From the cell containing the given text, extract its center point as [X, Y] coordinate. 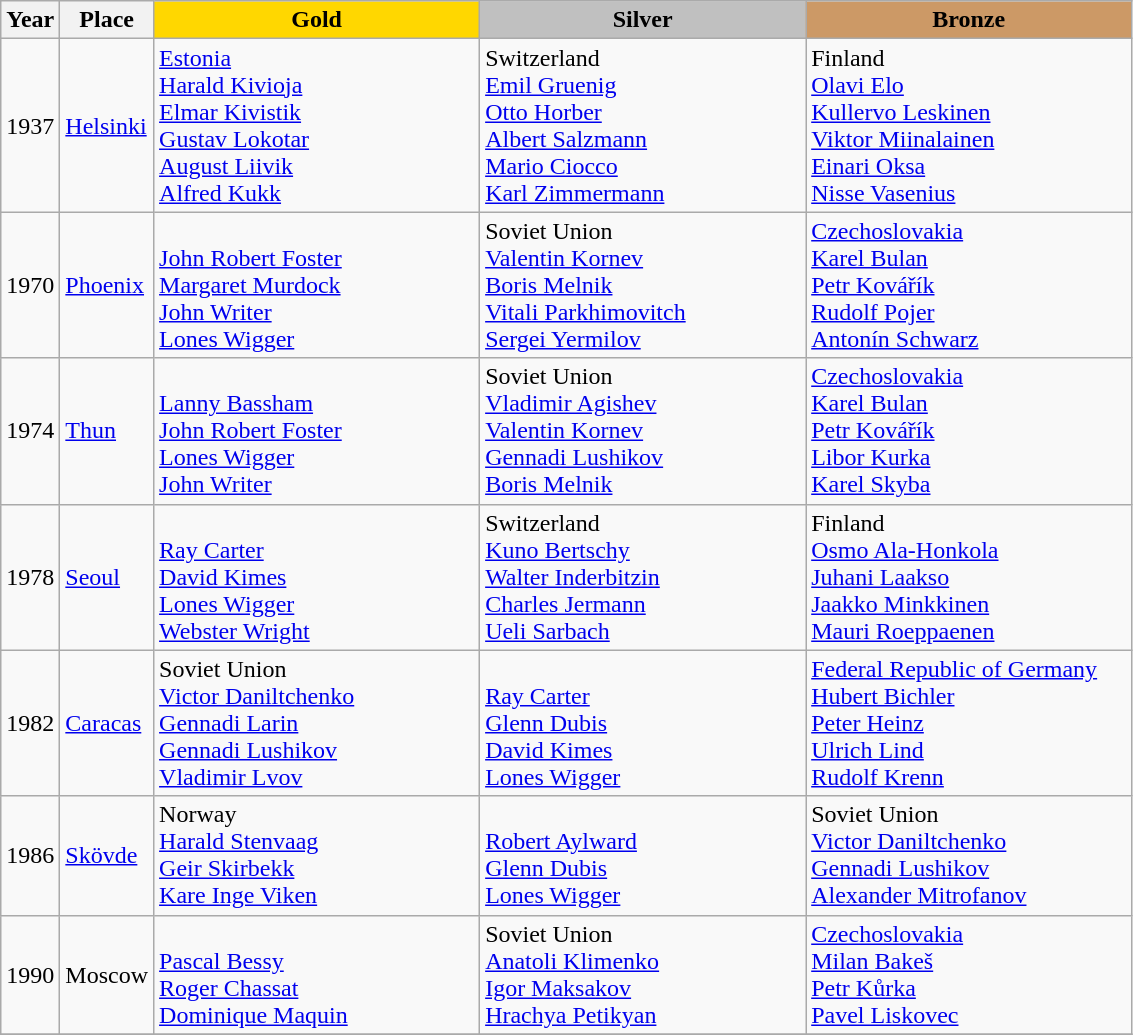
Year [30, 20]
1978 [30, 577]
Thun [107, 431]
Skövde [107, 856]
Gold [317, 20]
1970 [30, 285]
Helsinki [107, 126]
Soviet UnionVictor DaniltchenkoGennadi LarinGennadi LushikovVladimir Lvov [317, 723]
Seoul [107, 577]
Bronze [969, 20]
CzechoslovakiaKarel BulanPetr KováříkRudolf PojerAntonín Schwarz [969, 285]
Caracas [107, 723]
John Robert FosterMargaret MurdockJohn WriterLones Wigger [317, 285]
FinlandOlavi EloKullervo LeskinenViktor MiinalainenEinari OksaNisse Vasenius [969, 126]
1982 [30, 723]
Phoenix [107, 285]
Silver [643, 20]
1986 [30, 856]
NorwayHarald StenvaagGeir SkirbekkKare Inge Viken [317, 856]
EstoniaHarald KiviojaElmar KivistikGustav LokotarAugust LiivikAlfred Kukk [317, 126]
Soviet UnionVictor DaniltchenkoGennadi LushikovAlexander Mitrofanov [969, 856]
Robert AylwardGlenn DubisLones Wigger [643, 856]
1990 [30, 974]
Federal Republic of GermanyHubert BichlerPeter HeinzUlrich LindRudolf Krenn [969, 723]
SwitzerlandEmil GruenigOtto HorberAlbert SalzmannMario CioccoKarl Zimmermann [643, 126]
Place [107, 20]
Soviet UnionAnatoli KlimenkoIgor MaksakovHrachya Petikyan [643, 974]
CzechoslovakiaKarel BulanPetr KováříkLibor KurkaKarel Skyba [969, 431]
FinlandOsmo Ala-HonkolaJuhani LaaksoJaakko MinkkinenMauri Roeppaenen [969, 577]
CzechoslovakiaMilan BakešPetr KůrkaPavel Liskovec [969, 974]
Moscow [107, 974]
Ray CarterGlenn DubisDavid KimesLones Wigger [643, 723]
Soviet UnionValentin KornevBoris MelnikVitali ParkhimovitchSergei Yermilov [643, 285]
Soviet UnionVladimir AgishevValentin KornevGennadi LushikovBoris Melnik [643, 431]
Lanny BasshamJohn Robert FosterLones WiggerJohn Writer [317, 431]
Pascal BessyRoger ChassatDominique Maquin [317, 974]
1974 [30, 431]
SwitzerlandKuno BertschyWalter InderbitzinCharles JermannUeli Sarbach [643, 577]
Ray CarterDavid KimesLones WiggerWebster Wright [317, 577]
1937 [30, 126]
